Extract the [x, y] coordinate from the center of the cell holding the provided text.  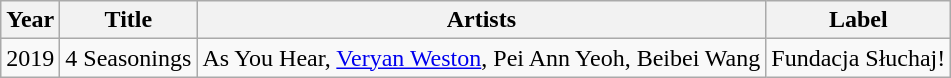
Artists [482, 20]
Title [128, 20]
Label [858, 20]
Year [30, 20]
4 Seasonings [128, 58]
2019 [30, 58]
Fundacja Słuchaj! [858, 58]
As You Hear, Veryan Weston, Pei Ann Yeoh, Beibei Wang [482, 58]
